Output the (x, y) coordinate of the center of the cell containing the given text.  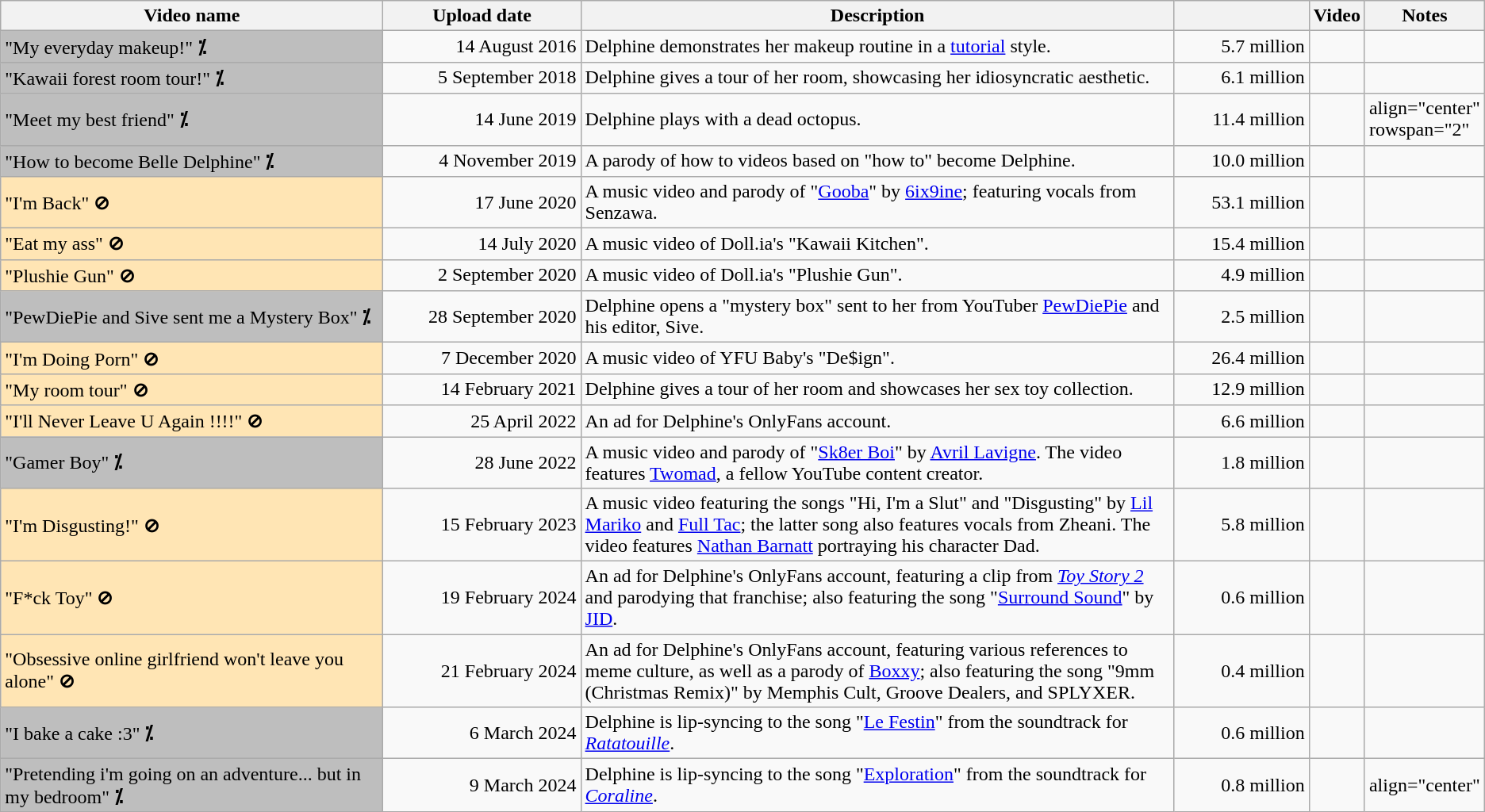
26.4 million (1241, 358)
Delphine gives a tour of her room, showcasing her idiosyncratic aesthetic. (877, 78)
"Kawaii forest room tour!" ⁒ (192, 78)
4.9 million (1241, 275)
0.4 million (1241, 671)
"Eat my ass" ⊘ (192, 244)
28 June 2022 (482, 462)
21 February 2024 (482, 671)
Notes (1425, 16)
A music video of Doll.ia's "Kawaii Kitchen". (877, 244)
53.1 million (1241, 203)
"Plushie Gun" ⊘ (192, 275)
Upload date (482, 16)
5.7 million (1241, 47)
"I'll Never Leave U Again !!!!" ⊘ (192, 421)
17 June 2020 (482, 203)
Delphine is lip-syncing to the song "Le Festin" from the soundtrack for Ratatouille. (877, 733)
Delphine gives a tour of her room and showcases her sex toy collection. (877, 389)
Video name (192, 16)
11.4 million (1241, 119)
2 September 2020 (482, 275)
1.8 million (1241, 462)
Description (877, 16)
"Gamer Boy" ⁒ (192, 462)
align="center" rowspan="2" (1425, 119)
14 August 2016 (482, 47)
2.5 million (1241, 317)
15 February 2023 (482, 525)
"I'm Back" ⊘ (192, 203)
Video (1337, 16)
"F*ck Toy" ⊘ (192, 598)
"Obsessive online girlfriend won't leave you alone" ⊘ (192, 671)
Delphine demonstrates her makeup routine in a tutorial style. (877, 47)
7 December 2020 (482, 358)
A parody of how to videos based on "how to" become Delphine. (877, 161)
A music video and parody of "Sk8er Boi" by Avril Lavigne. The video features Twomad, a fellow YouTube content creator. (877, 462)
5 September 2018 (482, 78)
6.1 million (1241, 78)
9 March 2024 (482, 785)
"PewDiePie and Sive sent me a Mystery Box" ⁒ (192, 317)
"Meet my best friend" ⁒ (192, 119)
Delphine opens a "mystery box" sent to her from YouTuber PewDiePie and his editor, Sive. (877, 317)
10.0 million (1241, 161)
12.9 million (1241, 389)
"How to become Belle Delphine" ⁒ (192, 161)
A music video and parody of "Gooba" by 6ix9ine; featuring vocals from Senzawa. (877, 203)
"My everyday makeup!" ⁒ (192, 47)
Delphine is lip-syncing to the song "Exploration" from the soundtrack for Coraline. (877, 785)
A music video of YFU Baby's "De$ign". (877, 358)
14 June 2019 (482, 119)
"My room tour" ⊘ (192, 389)
25 April 2022 (482, 421)
14 July 2020 (482, 244)
19 February 2024 (482, 598)
Delphine plays with a dead octopus. (877, 119)
A music video of Doll.ia's "Plushie Gun". (877, 275)
5.8 million (1241, 525)
6 March 2024 (482, 733)
"I'm Doing Porn" ⊘ (192, 358)
28 September 2020 (482, 317)
align="center" (1425, 785)
6.6 million (1241, 421)
14 February 2021 (482, 389)
"Pretending i'm going on an adventure... but in my bedroom" ⁒ (192, 785)
4 November 2019 (482, 161)
"I'm Disgusting!" ⊘ (192, 525)
"I bake a cake :3" ⁒ (192, 733)
An ad for Delphine's OnlyFans account. (877, 421)
15.4 million (1241, 244)
0.8 million (1241, 785)
